Search for the cell housing the specified text and yield its (X, Y) center coordinate. 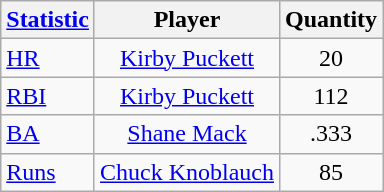
BA (48, 134)
20 (332, 58)
Statistic (48, 20)
Runs (48, 172)
Player (186, 20)
85 (332, 172)
RBI (48, 96)
112 (332, 96)
Quantity (332, 20)
.333 (332, 134)
HR (48, 58)
Chuck Knoblauch (186, 172)
Shane Mack (186, 134)
